Provide the (X, Y) coordinate of the cell's center where the given text is located.  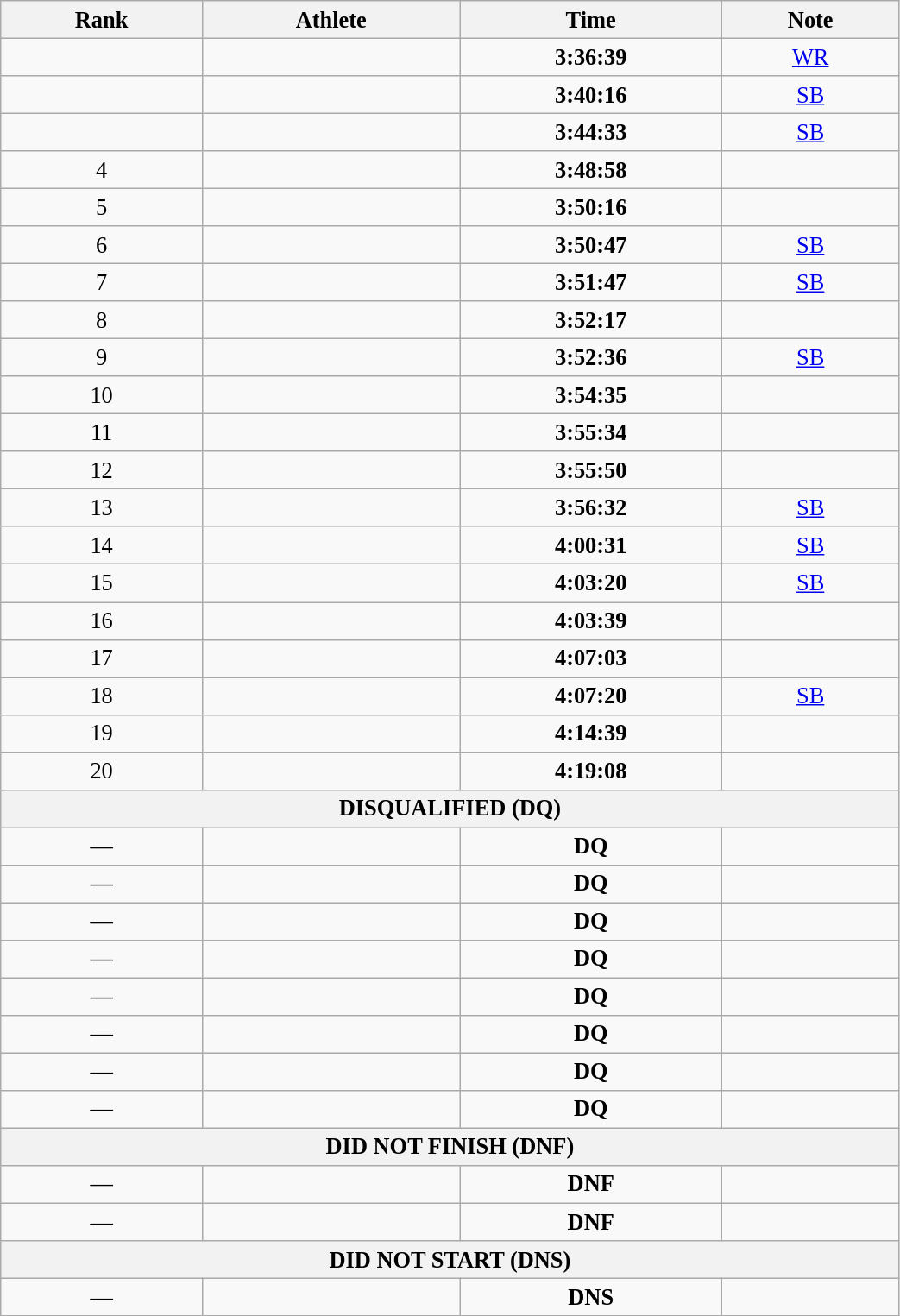
WR (810, 57)
19 (102, 734)
4:00:31 (590, 545)
6 (102, 245)
Time (590, 19)
3:52:36 (590, 357)
3:51:47 (590, 282)
DNS (590, 1297)
10 (102, 395)
3:48:58 (590, 170)
13 (102, 507)
DID NOT START (DNS) (450, 1259)
3:40:16 (590, 94)
DID NOT FINISH (DNF) (450, 1147)
5 (102, 207)
3:44:33 (590, 132)
3:55:34 (590, 432)
4:07:20 (590, 696)
Athlete (331, 19)
7 (102, 282)
3:56:32 (590, 507)
3:36:39 (590, 57)
3:52:17 (590, 320)
4:03:39 (590, 620)
4:14:39 (590, 734)
20 (102, 771)
9 (102, 357)
4:19:08 (590, 771)
Rank (102, 19)
4 (102, 170)
3:50:16 (590, 207)
11 (102, 432)
16 (102, 620)
3:54:35 (590, 395)
8 (102, 320)
Note (810, 19)
3:55:50 (590, 470)
3:50:47 (590, 245)
DISQUALIFIED (DQ) (450, 809)
15 (102, 583)
4:07:03 (590, 658)
18 (102, 696)
17 (102, 658)
12 (102, 470)
14 (102, 545)
4:03:20 (590, 583)
